Locate the cell with the specified text and output its (X, Y) center coordinate. 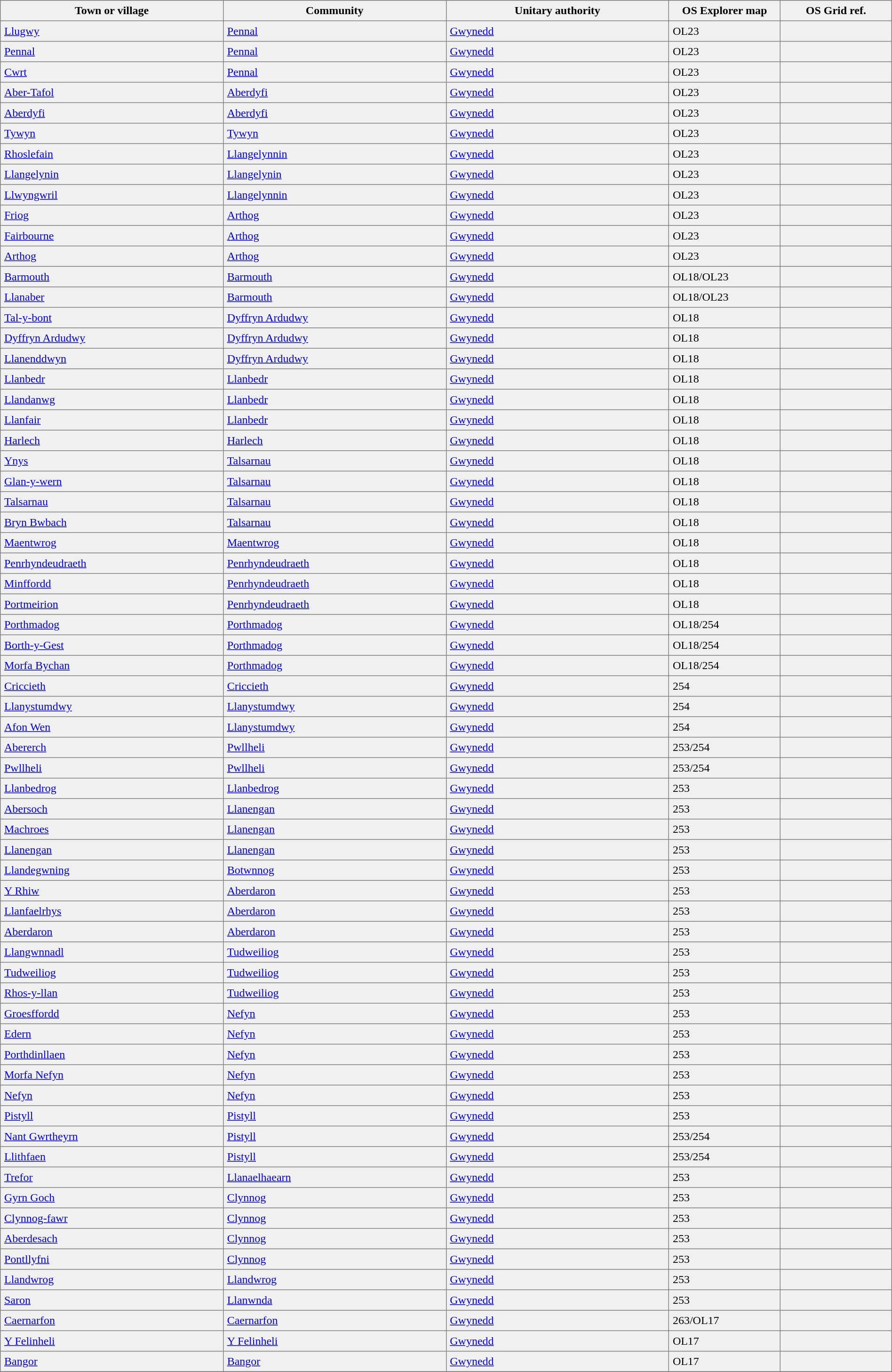
Abersoch (112, 809)
Groesffordd (112, 1013)
Ynys (112, 461)
Machroes (112, 830)
Abererch (112, 748)
Glan-y-wern (112, 481)
Gyrn Goch (112, 1198)
OS Grid ref. (836, 11)
Cwrt (112, 72)
Y Rhiw (112, 891)
Rhos-y-llan (112, 993)
Tal-y-bont (112, 318)
Llanaber (112, 297)
Botwnnog (334, 870)
Aber-Tafol (112, 93)
Aberdesach (112, 1239)
Afon Wen (112, 727)
Fairbourne (112, 236)
Porthdinllaen (112, 1054)
263/OL17 (725, 1321)
Town or village (112, 11)
Unitary authority (557, 11)
OS Explorer map (725, 11)
Llithfaen (112, 1157)
Llwyngwril (112, 195)
Pontllyfni (112, 1259)
Minffordd (112, 584)
Llangwnnadl (112, 952)
Llandegwning (112, 870)
Portmeirion (112, 604)
Friog (112, 215)
Community (334, 11)
Edern (112, 1034)
Llanenddwyn (112, 359)
Llugwy (112, 31)
Llanaelhaearn (334, 1177)
Trefor (112, 1177)
Borth-y-Gest (112, 645)
Morfa Bychan (112, 666)
Llanwnda (334, 1300)
Llanfair (112, 420)
Llandanwg (112, 399)
Nant Gwrtheyrn (112, 1136)
Bryn Bwbach (112, 522)
Clynnog-fawr (112, 1218)
Rhoslefain (112, 154)
Llanfaelrhys (112, 911)
Saron (112, 1300)
Morfa Nefyn (112, 1075)
